Provide the [x, y] coordinate of the cell's center where the given text is located.  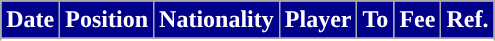
Position [107, 20]
Player [318, 20]
Fee [418, 20]
To [376, 20]
Ref. [468, 20]
Nationality [217, 20]
Date [30, 20]
